Identify which cell holds the provided text, then report its (X, Y) central coordinate. 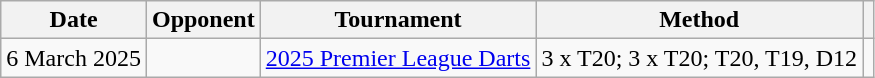
Tournament (398, 20)
Method (700, 20)
6 March 2025 (74, 58)
3 x T20; 3 x T20; T20, T19, D12 (700, 58)
Opponent (203, 20)
Date (74, 20)
2025 Premier League Darts (398, 58)
